Locate the cell with the specified text and output its (X, Y) center coordinate. 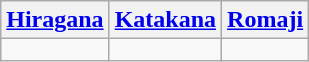
Katakana (165, 20)
Hiragana (55, 20)
Romaji (266, 20)
